Extract the [x, y] coordinate from the center of the cell holding the provided text.  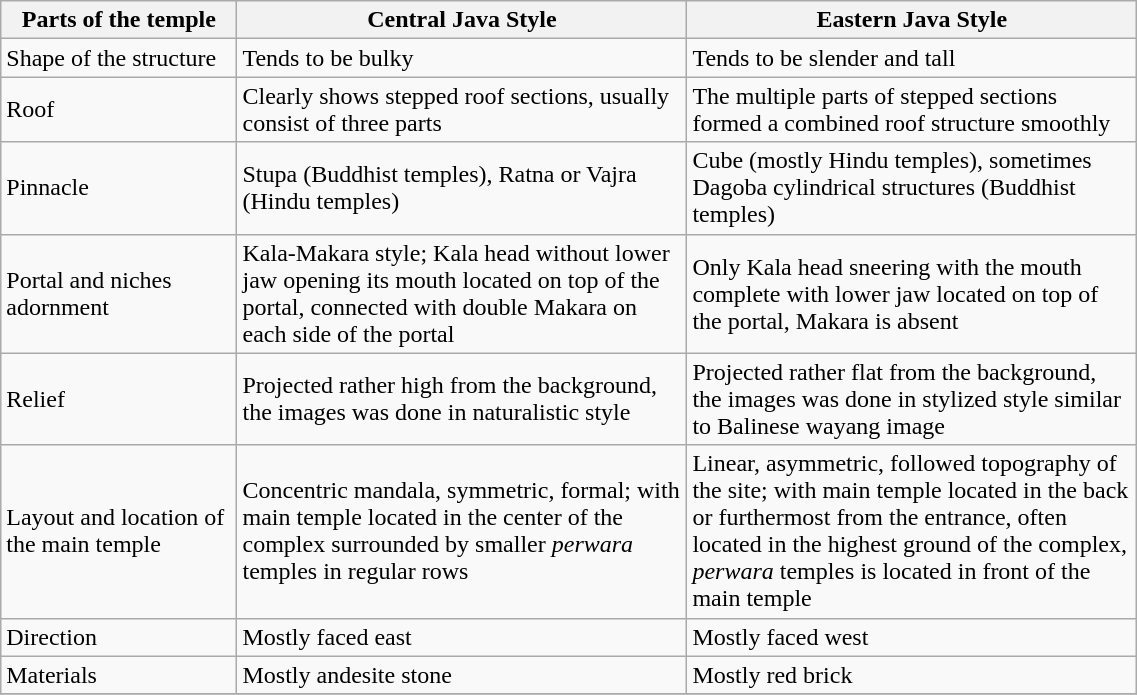
Layout and location of the main temple [119, 532]
Portal and niches adornment [119, 294]
Mostly andesite stone [462, 675]
Mostly faced west [912, 637]
Mostly red brick [912, 675]
Tends to be bulky [462, 58]
Central Java Style [462, 20]
The multiple parts of stepped sections formed a combined roof structure smoothly [912, 110]
Shape of the structure [119, 58]
Stupa (Buddhist temples), Ratna or Vajra (Hindu temples) [462, 188]
Parts of the temple [119, 20]
Relief [119, 399]
Materials [119, 675]
Direction [119, 637]
Cube (mostly Hindu temples), sometimes Dagoba cylindrical structures (Buddhist temples) [912, 188]
Projected rather high from the background, the images was done in naturalistic style [462, 399]
Projected rather flat from the background, the images was done in stylized style similar to Balinese wayang image [912, 399]
Pinnacle [119, 188]
Only Kala head sneering with the mouth complete with lower jaw located on top of the portal, Makara is absent [912, 294]
Tends to be slender and tall [912, 58]
Roof [119, 110]
Concentric mandala, symmetric, formal; with main temple located in the center of the complex surrounded by smaller perwara temples in regular rows [462, 532]
Eastern Java Style [912, 20]
Clearly shows stepped roof sections, usually consist of three parts [462, 110]
Mostly faced east [462, 637]
